From the cell containing the given text, extract its center point as [x, y] coordinate. 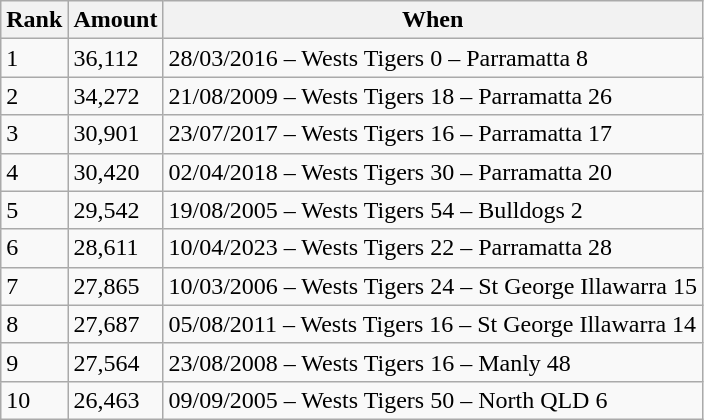
1 [34, 58]
5 [34, 210]
Rank [34, 20]
3 [34, 134]
30,420 [116, 172]
23/08/2008 – Wests Tigers 16 – Manly 48 [433, 362]
34,272 [116, 96]
02/04/2018 – Wests Tigers 30 – Parramatta 20 [433, 172]
10 [34, 400]
29,542 [116, 210]
09/09/2005 – Wests Tigers 50 – North QLD 6 [433, 400]
26,463 [116, 400]
8 [34, 324]
4 [34, 172]
7 [34, 286]
05/08/2011 – Wests Tigers 16 – St George Illawarra 14 [433, 324]
27,687 [116, 324]
When [433, 20]
23/07/2017 – Wests Tigers 16 – Parramatta 17 [433, 134]
10/03/2006 – Wests Tigers 24 – St George Illawarra 15 [433, 286]
2 [34, 96]
27,564 [116, 362]
28/03/2016 – Wests Tigers 0 – Parramatta 8 [433, 58]
28,611 [116, 248]
Amount [116, 20]
10/04/2023 – Wests Tigers 22 – Parramatta 28 [433, 248]
9 [34, 362]
6 [34, 248]
19/08/2005 – Wests Tigers 54 – Bulldogs 2 [433, 210]
21/08/2009 – Wests Tigers 18 – Parramatta 26 [433, 96]
30,901 [116, 134]
36,112 [116, 58]
27,865 [116, 286]
